Detect which cell encompasses the target text, then output its (X, Y) center coordinate. 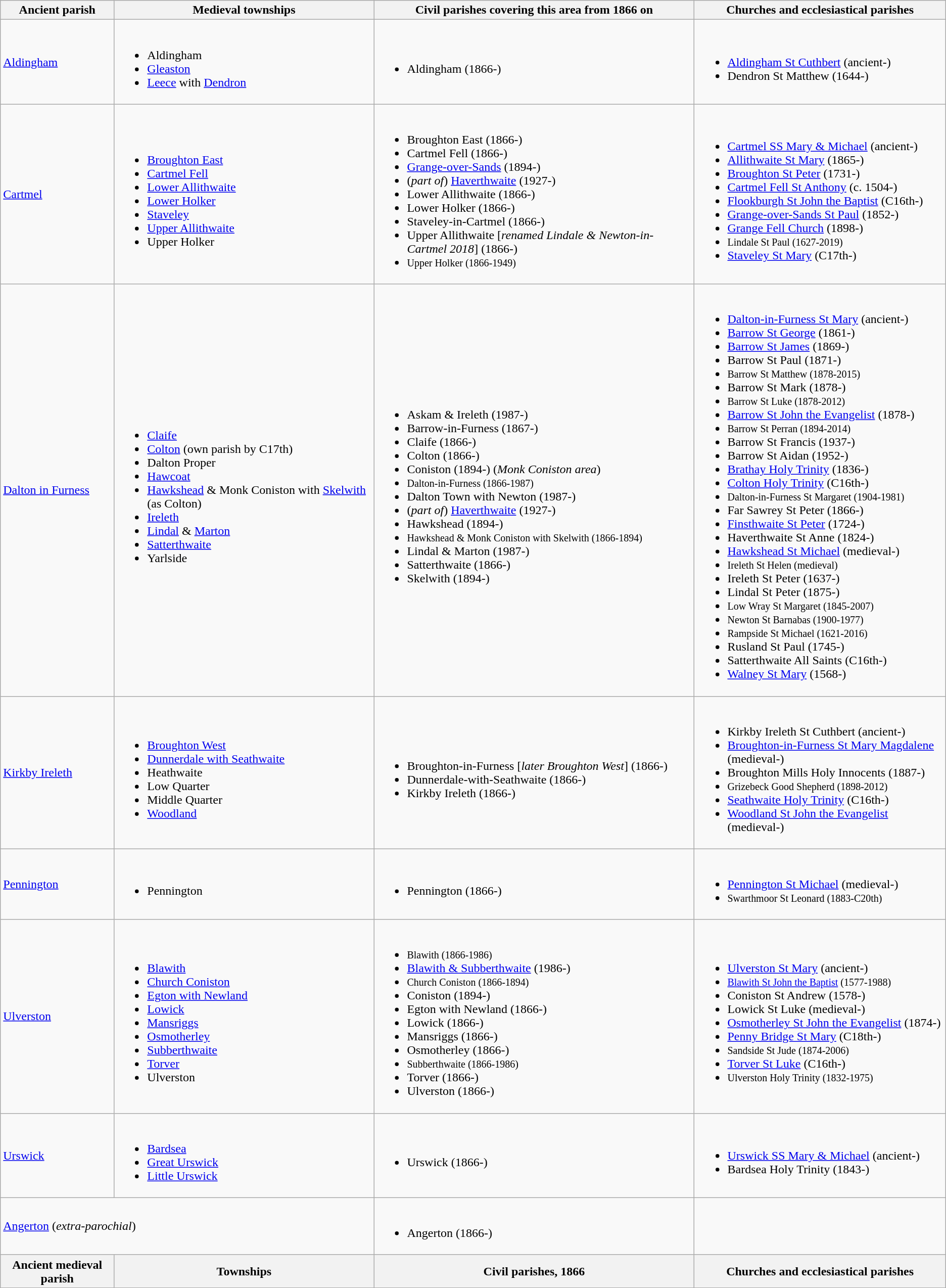
Civil parishes covering this area from 1866 on (534, 10)
Urswick (58, 1156)
BlawithChurch ConistonEgton with NewlandLowickMansriggsOsmotherleySubberthwaiteTorverUlverston (244, 1016)
Townships (244, 1271)
BardseaGreat UrswickLittle Urswick (244, 1156)
Angerton (extra-parochial) (187, 1226)
Urswick SS Mary & Michael (ancient-)Bardsea Holy Trinity (1843-) (820, 1156)
ClaifeColton (own parish by C17th)Dalton ProperHawcoatHawkshead & Monk Coniston with Skelwith (as Colton)IrelethLindal & MartonSatterthwaiteYarlside (244, 490)
Aldingham St Cuthbert (ancient-)Dendron St Matthew (1644-) (820, 62)
Ulverston (58, 1016)
Broughton-in-Furness [later Broughton West] (1866-)Dunnerdale-with-Seathwaite (1866-)Kirkby Ireleth (1866-) (534, 772)
Broughton WestDunnerdale with SeathwaiteHeathwaiteLow QuarterMiddle QuarterWoodland (244, 772)
AldinghamGleastonLeece with Dendron (244, 62)
Kirkby Ireleth (58, 772)
Civil parishes, 1866 (534, 1271)
Ancient parish (58, 10)
Broughton EastCartmel FellLower AllithwaiteLower HolkerStaveleyUpper AllithwaiteUpper Holker (244, 194)
Angerton (1866-) (534, 1226)
Pennington (1866-) (534, 884)
Pennington St Michael (medieval-)Swarthmoor St Leonard (1883-C20th) (820, 884)
Ancient medieval parish (58, 1271)
Aldingham (1866-) (534, 62)
Dalton in Furness (58, 490)
Aldingham (58, 62)
Urswick (1866-) (534, 1156)
Cartmel (58, 194)
Medieval townships (244, 10)
